Provide the [X, Y] coordinate of the cell's center where the given text is located.  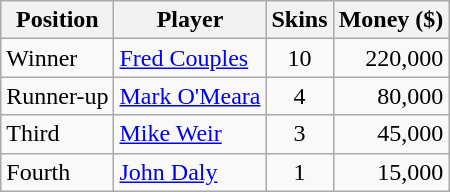
Mark O'Meara [190, 96]
80,000 [391, 96]
Mike Weir [190, 134]
Position [58, 20]
45,000 [391, 134]
Player [190, 20]
10 [300, 58]
4 [300, 96]
Fourth [58, 172]
1 [300, 172]
Skins [300, 20]
220,000 [391, 58]
Runner-up [58, 96]
Fred Couples [190, 58]
Money ($) [391, 20]
John Daly [190, 172]
Third [58, 134]
15,000 [391, 172]
Winner [58, 58]
3 [300, 134]
